Output the [X, Y] coordinate of the center of the cell containing the given text.  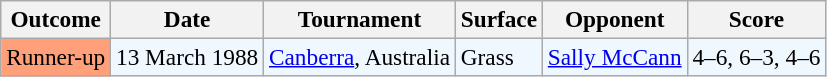
Tournament [360, 19]
Grass [498, 57]
13 March 1988 [188, 57]
Runner-up [56, 57]
Canberra, Australia [360, 57]
Sally McCann [614, 57]
4–6, 6–3, 4–6 [756, 57]
Outcome [56, 19]
Date [188, 19]
Opponent [614, 19]
Score [756, 19]
Surface [498, 19]
